Pinpoint the cell where the given text exists, returning its (X, Y) midpoint coordinate. 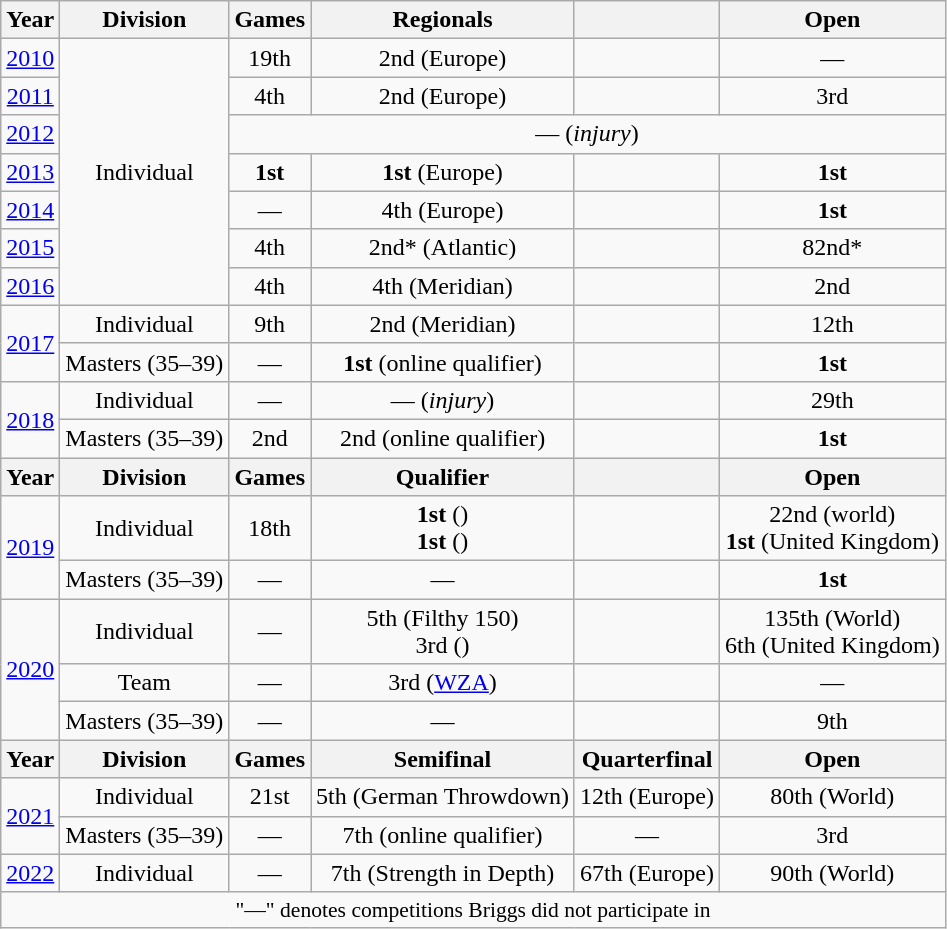
7th (Strength in Depth) (443, 873)
2015 (30, 248)
2013 (30, 172)
80th (World) (833, 797)
2nd (Meridian) (443, 324)
Qualifier (443, 477)
"—" denotes competitions Briggs did not participate in (473, 910)
1st (Europe) (443, 172)
5th (Filthy 150)3rd () (443, 632)
67th (Europe) (646, 873)
22nd (world)1st (United Kingdom) (833, 528)
12th (Europe) (646, 797)
21st (270, 797)
4th (Meridian) (443, 286)
19th (270, 58)
1st (online qualifier) (443, 362)
2017 (30, 343)
1st ()1st () (443, 528)
Regionals (443, 20)
Team (144, 683)
2nd* (Atlantic) (443, 248)
12th (833, 324)
90th (World) (833, 873)
18th (270, 528)
29th (833, 400)
2010 (30, 58)
7th (online qualifier) (443, 835)
5th (German Throwdown) (443, 797)
2022 (30, 873)
2016 (30, 286)
2020 (30, 670)
135th (World)6th (United Kingdom) (833, 632)
Semifinal (443, 759)
2018 (30, 419)
2012 (30, 134)
Quarterfinal (646, 759)
2014 (30, 210)
2011 (30, 96)
2nd (online qualifier) (443, 438)
2019 (30, 548)
2021 (30, 816)
82nd* (833, 248)
3rd (WZA) (443, 683)
4th (Europe) (443, 210)
